Search for the cell housing the specified text and yield its (X, Y) center coordinate. 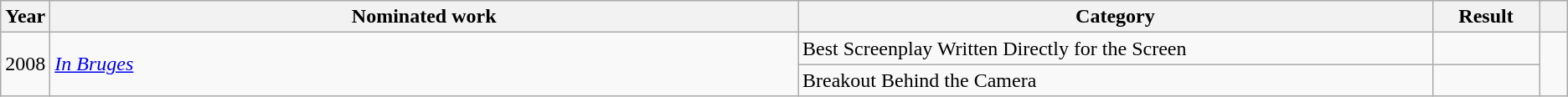
In Bruges (424, 64)
Best Screenplay Written Directly for the Screen (1116, 48)
Nominated work (424, 17)
Category (1116, 17)
Year (25, 17)
Breakout Behind the Camera (1116, 80)
Result (1486, 17)
2008 (25, 64)
